Locate the cell with the specified text and output its [X, Y] center coordinate. 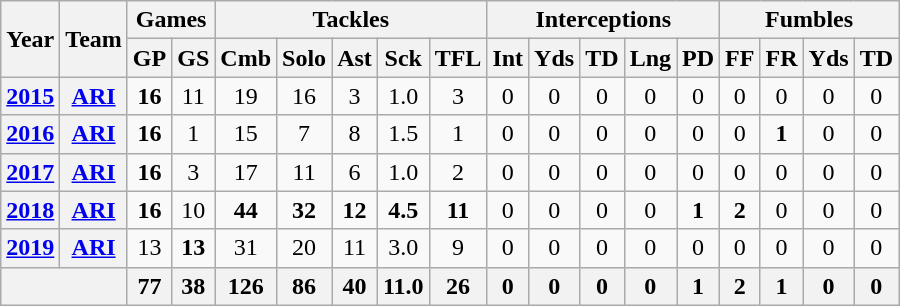
TFL [458, 58]
19 [246, 96]
77 [149, 286]
9 [458, 248]
2018 [30, 210]
Year [30, 39]
GS [194, 58]
10 [194, 210]
GP [149, 58]
32 [304, 210]
2016 [30, 134]
126 [246, 286]
FR [782, 58]
Tackles [351, 20]
1.5 [403, 134]
2015 [30, 96]
Cmb [246, 58]
38 [194, 286]
2019 [30, 248]
Sck [403, 58]
4.5 [403, 210]
Lng [650, 58]
Int [508, 58]
2017 [30, 172]
Ast [355, 58]
3.0 [403, 248]
40 [355, 286]
Team [94, 39]
Solo [304, 58]
20 [304, 248]
6 [355, 172]
PD [698, 58]
Fumbles [810, 20]
12 [355, 210]
Interceptions [604, 20]
31 [246, 248]
17 [246, 172]
7 [304, 134]
11.0 [403, 286]
8 [355, 134]
15 [246, 134]
Games [170, 20]
86 [304, 286]
26 [458, 286]
44 [246, 210]
FF [740, 58]
